Output the (X, Y) coordinate of the center of the cell containing the given text.  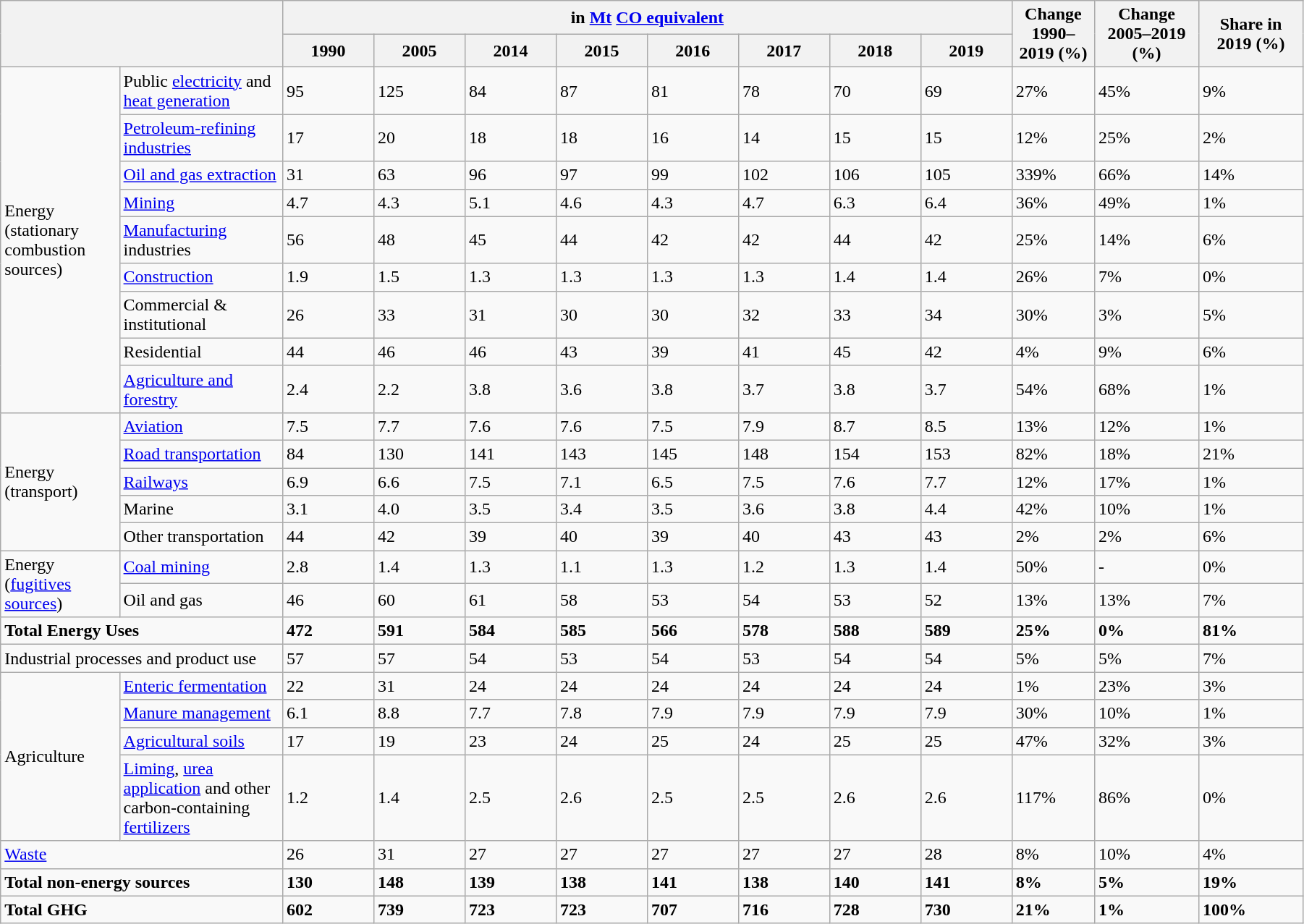
20 (419, 137)
2.4 (328, 389)
602 (328, 910)
70 (875, 91)
566 (693, 631)
96 (510, 175)
22 (328, 686)
140 (875, 882)
Oil and gas extraction (201, 175)
63 (419, 175)
Petroleum-refining industries (201, 137)
Energy (fugitives sources) (60, 584)
99 (693, 175)
Liming, urea application and other carbon-containing fertilizers (201, 797)
105 (966, 175)
8.7 (875, 426)
Road transportation (201, 454)
Total non-energy sources (142, 882)
32% (1147, 741)
32 (784, 314)
339% (1053, 175)
1.1 (601, 567)
6.5 (693, 481)
472 (328, 631)
97 (601, 175)
Other transportation (201, 537)
4.0 (419, 509)
Marine (201, 509)
81% (1250, 631)
52 (966, 601)
61 (510, 601)
1.9 (328, 277)
54% (1053, 389)
Total Energy Uses (142, 631)
739 (419, 910)
Manufacturing industries (201, 240)
578 (784, 631)
Oil and gas (201, 601)
23% (1147, 686)
585 (601, 631)
716 (784, 910)
23 (510, 741)
106 (875, 175)
26% (1053, 277)
591 (419, 631)
17% (1147, 481)
48 (419, 240)
Aviation (201, 426)
100% (1250, 910)
Agriculture and forestry (201, 389)
86% (1147, 797)
27% (1053, 91)
3.4 (601, 509)
143 (601, 454)
154 (875, 454)
588 (875, 631)
28 (966, 855)
589 (966, 631)
66% (1147, 175)
145 (693, 454)
5.1 (510, 203)
2005 (419, 51)
153 (966, 454)
7.8 (601, 713)
87 (601, 91)
6.9 (328, 481)
50% (1053, 567)
82% (1053, 454)
56 (328, 240)
6.3 (875, 203)
707 (693, 910)
728 (875, 910)
Change 2005–2019 (%) (1147, 34)
6.1 (328, 713)
Construction (201, 277)
8.8 (419, 713)
Manure management (201, 713)
34 (966, 314)
Share in 2019 (%) (1250, 34)
Commercial & institutional (201, 314)
49% (1147, 203)
2.8 (328, 567)
36% (1053, 203)
2016 (693, 51)
14 (784, 137)
19% (1250, 882)
78 (784, 91)
1.5 (419, 277)
4.6 (601, 203)
6.4 (966, 203)
139 (510, 882)
584 (510, 631)
in Mt CO equivalent (647, 17)
Residential (201, 352)
Railways (201, 481)
58 (601, 601)
16 (693, 137)
2014 (510, 51)
18% (1147, 454)
8.5 (966, 426)
Agriculture (60, 757)
41 (784, 352)
Agricultural soils (201, 741)
1990 (328, 51)
Enteric fermentation (201, 686)
6.6 (419, 481)
69 (966, 91)
60 (419, 601)
42% (1053, 509)
117% (1053, 797)
- (1147, 567)
2019 (966, 51)
45% (1147, 91)
95 (328, 91)
7.1 (601, 481)
2017 (784, 51)
Public electricity and heat generation (201, 91)
68% (1147, 389)
Change 1990–2019 (%) (1053, 34)
Total GHG (142, 910)
4.4 (966, 509)
Energy (transport) (60, 481)
Coal mining (201, 567)
Waste (142, 855)
Mining (201, 203)
Energy (stationary combustion sources) (60, 240)
125 (419, 91)
2018 (875, 51)
Industrial processes and product use (142, 658)
2.2 (419, 389)
102 (784, 175)
19 (419, 741)
2015 (601, 51)
81 (693, 91)
47% (1053, 741)
3.1 (328, 509)
730 (966, 910)
